Identify which cell holds the provided text, then report its [x, y] central coordinate. 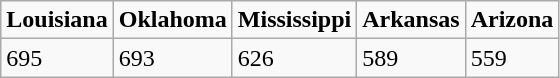
Oklahoma [172, 20]
Mississippi [294, 20]
Arkansas [411, 20]
Arizona [512, 20]
626 [294, 58]
693 [172, 58]
559 [512, 58]
695 [57, 58]
Louisiana [57, 20]
589 [411, 58]
